Capture the cell that displays the provided text and extract its [x, y] central coordinate. 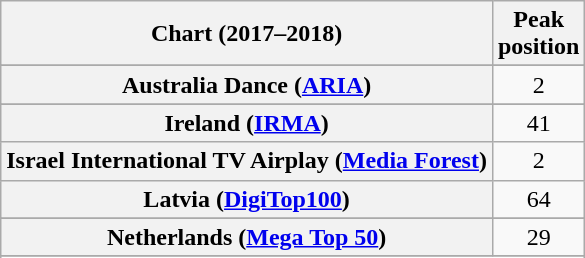
64 [538, 199]
Australia Dance (ARIA) [247, 85]
Netherlands (Mega Top 50) [247, 237]
Ireland (IRMA) [247, 123]
41 [538, 123]
29 [538, 237]
Peakposition [538, 34]
Israel International TV Airplay (Media Forest) [247, 161]
Latvia (DigiTop100) [247, 199]
Chart (2017–2018) [247, 34]
